From the cell containing the given text, extract its center point as [X, Y] coordinate. 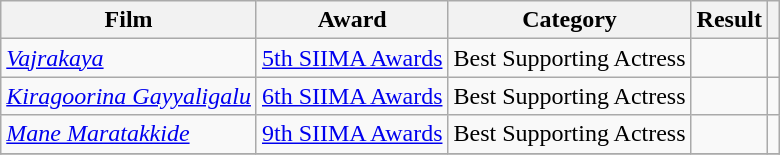
Vajrakaya [129, 58]
5th SIIMA Awards [352, 58]
Result [729, 20]
6th SIIMA Awards [352, 96]
9th SIIMA Awards [352, 134]
Award [352, 20]
Kiragoorina Gayyaligalu [129, 96]
Mane Maratakkide [129, 134]
Category [570, 20]
Film [129, 20]
